Provide the [x, y] coordinate of the cell's center where the given text is located.  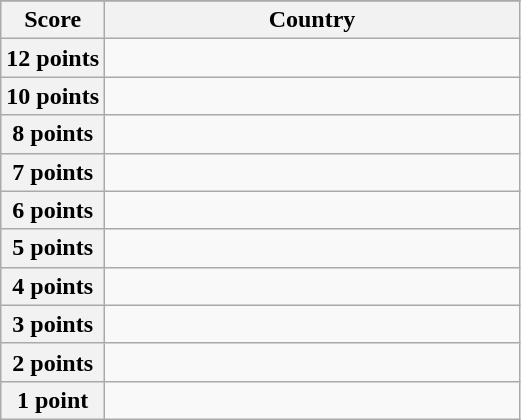
3 points [53, 324]
4 points [53, 286]
12 points [53, 58]
8 points [53, 134]
7 points [53, 172]
Score [53, 20]
10 points [53, 96]
6 points [53, 210]
Country [312, 20]
2 points [53, 362]
5 points [53, 248]
1 point [53, 400]
